Identify which cell holds the provided text, then report its [X, Y] central coordinate. 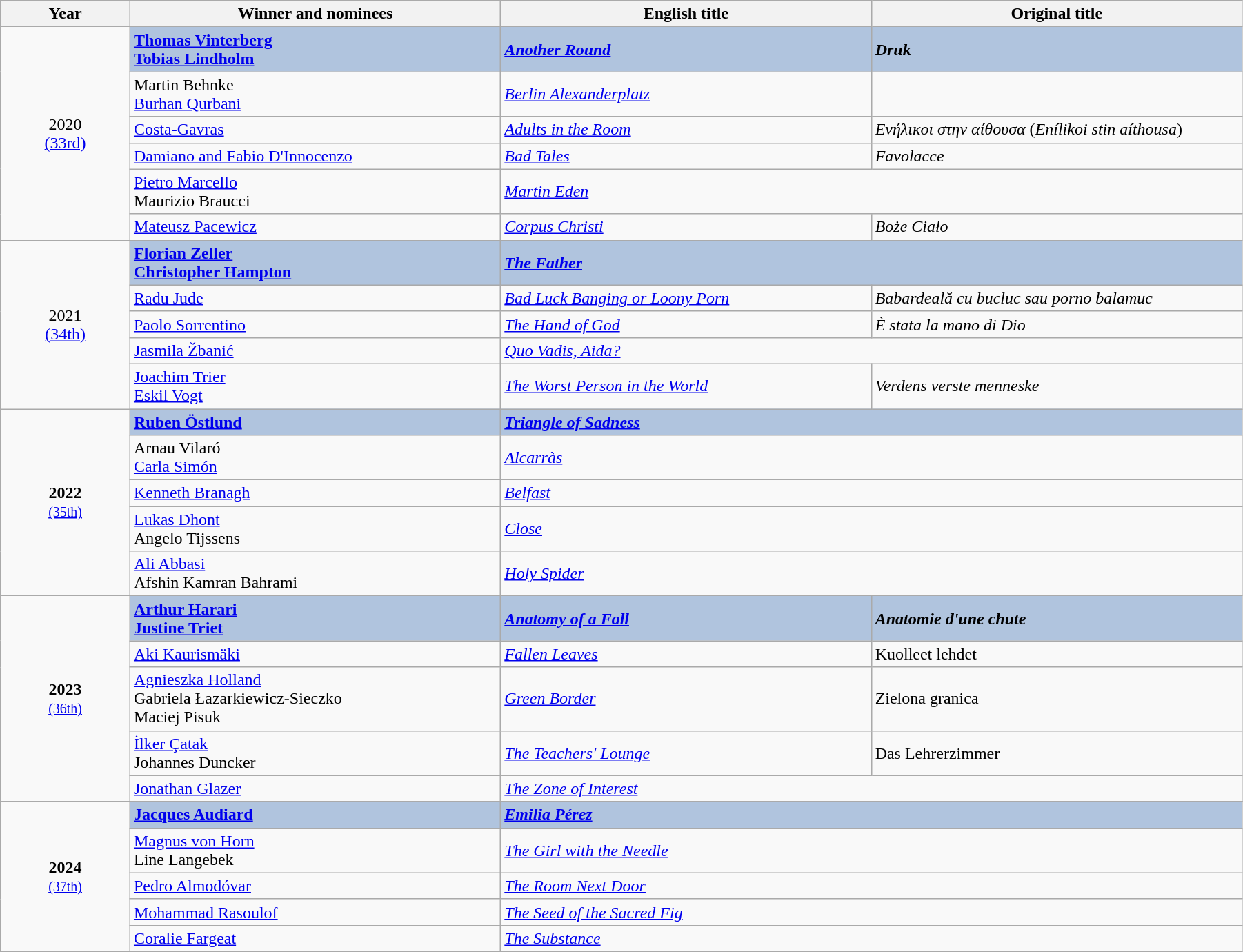
Triangle of Sadness [872, 422]
Druk [1057, 50]
Mateusz Pacewicz [315, 227]
2020(33rd) [66, 134]
2024(37th) [66, 876]
The Zone of Interest [872, 789]
Holy Spider [872, 574]
Jasmila Žbanić [315, 350]
Bad Luck Banging or Loony Porn [686, 298]
Year [66, 14]
Close [872, 528]
Babardeală cu bucluc sau porno balamuc [1057, 298]
Berlin Alexanderplatz [686, 94]
Kenneth Branagh [315, 493]
Martin Eden [872, 192]
È stata la mano di Dio [1057, 324]
The Seed of the Sacred Fig [872, 912]
Verdens verste menneske [1057, 386]
Thomas Vinterberg Tobias Lindholm [315, 50]
Pedro Almodóvar [315, 886]
Winner and nominees [315, 14]
Florian Zeller Christopher Hampton [315, 262]
Agnieszka Holland Gabriela Łazarkiewicz-Sieczko Maciej Pisuk [315, 699]
Boże Ciało [1057, 227]
Ενήλικοι στην αίθουσα (Enílikoi stin aíthousa) [1057, 130]
Original title [1057, 14]
Martin Behnke Burhan Qurbani [315, 94]
Emilia Pérez [872, 815]
Jonathan Glazer [315, 789]
İlker Çatak Johannes Duncker [315, 753]
The Room Next Door [872, 886]
Kuolleet lehdet [1057, 654]
2021(34th) [66, 324]
Damiano and Fabio D'Innocenzo [315, 156]
Mohammad Rasoulof [315, 912]
Zielona granica [1057, 699]
Belfast [872, 493]
The Substance [872, 938]
2023(36th) [66, 699]
Aki Kaurismäki [315, 654]
2022(35th) [66, 502]
Arnau Vilaró Carla Simón [315, 458]
English title [686, 14]
Lukas Dhont Angelo Tijssens [315, 528]
The Girl with the Needle [872, 850]
The Worst Person in the World [686, 386]
Joachim Trier Eskil Vogt [315, 386]
Magnus von Horn Line Langebek [315, 850]
Bad Tales [686, 156]
The Hand of God [686, 324]
Jacques Audiard [315, 815]
Arthur Harari Justine Triet [315, 618]
Another Round [686, 50]
Corpus Christi [686, 227]
Coralie Fargeat [315, 938]
Alcarràs [872, 458]
Anatomie d'une chute [1057, 618]
Adults in the Room [686, 130]
Favolacce [1057, 156]
The Teachers' Lounge [686, 753]
Ruben Östlund [315, 422]
Paolo Sorrentino [315, 324]
Green Border [686, 699]
Anatomy of a Fall [686, 618]
Fallen Leaves [686, 654]
Das Lehrerzimmer [1057, 753]
Ali Abbasi Afshin Kamran Bahrami [315, 574]
Quo Vadis, Aida? [872, 350]
Pietro Marcello Maurizio Braucci [315, 192]
Costa-Gavras [315, 130]
Radu Jude [315, 298]
The Father [872, 262]
